From the cell containing the given text, extract its center point as (X, Y) coordinate. 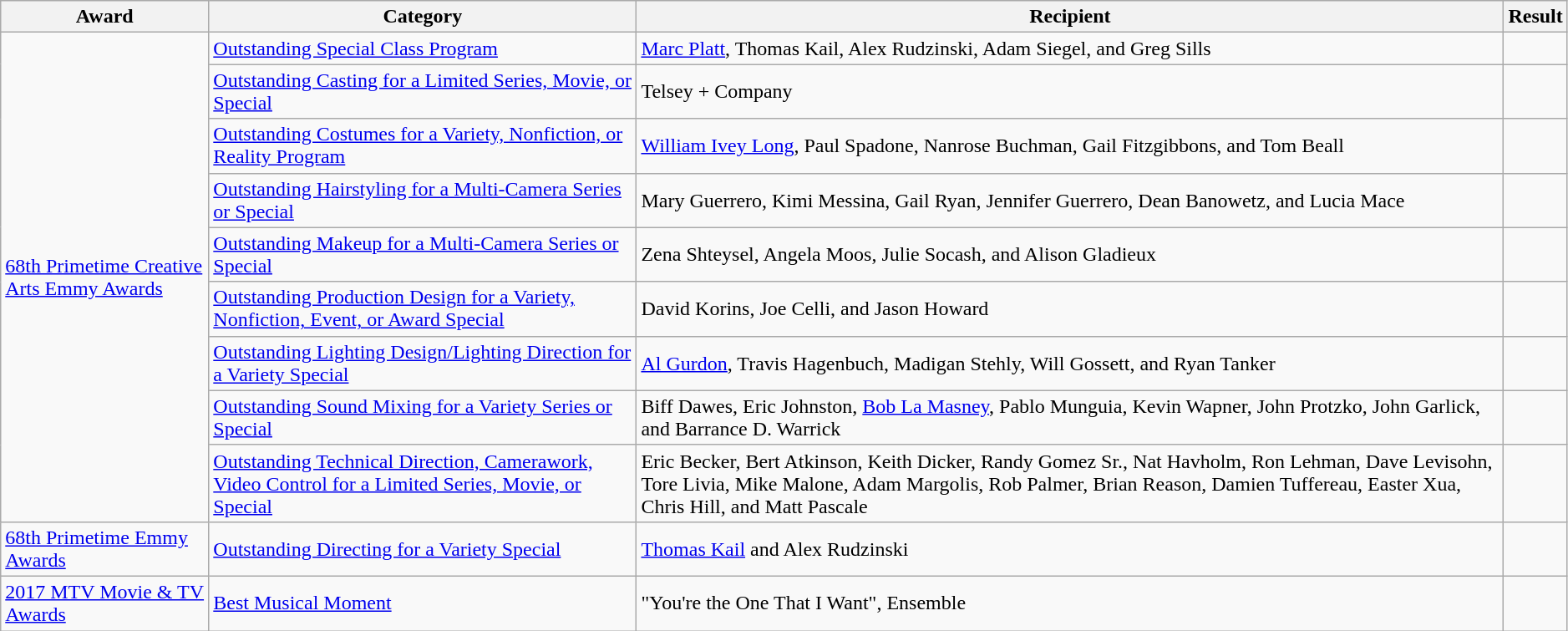
68th Primetime Creative Arts Emmy Awards (105, 277)
Outstanding Makeup for a Multi-Camera Series or Special (423, 254)
David Korins, Joe Celli, and Jason Howard (1070, 309)
2017 MTV Movie & TV Awards (105, 603)
Outstanding Sound Mixing for a Variety Series or Special (423, 418)
Thomas Kail and Alex Rudzinski (1070, 548)
Best Musical Moment (423, 603)
Outstanding Technical Direction, Camerawork, Video Control for a Limited Series, Movie, or Special (423, 483)
William Ivey Long, Paul Spadone, Nanrose Buchman, Gail Fitzgibbons, and Tom Beall (1070, 145)
Outstanding Directing for a Variety Special (423, 548)
Biff Dawes, Eric Johnston, Bob La Masney, Pablo Munguia, Kevin Wapner, John Protzko, John Garlick, and Barrance D. Warrick (1070, 418)
Zena Shteysel, Angela Moos, Julie Socash, and Alison Gladieux (1070, 254)
68th Primetime Emmy Awards (105, 548)
Mary Guerrero, Kimi Messina, Gail Ryan, Jennifer Guerrero, Dean Banowetz, and Lucia Mace (1070, 201)
"You're the One That I Want", Ensemble (1070, 603)
Award (105, 17)
Recipient (1070, 17)
Outstanding Casting for a Limited Series, Movie, or Special (423, 92)
Outstanding Special Class Program (423, 48)
Telsey + Company (1070, 92)
Outstanding Hairstyling for a Multi-Camera Series or Special (423, 201)
Al Gurdon, Travis Hagenbuch, Madigan Stehly, Will Gossett, and Ryan Tanker (1070, 363)
Outstanding Lighting Design/Lighting Direction for a Variety Special (423, 363)
Marc Platt, Thomas Kail, Alex Rudzinski, Adam Siegel, and Greg Sills (1070, 48)
Result (1535, 17)
Category (423, 17)
Outstanding Costumes for a Variety, Nonfiction, or Reality Program (423, 145)
Outstanding Production Design for a Variety, Nonfiction, Event, or Award Special (423, 309)
